From the cell containing the given text, extract its center point as (X, Y) coordinate. 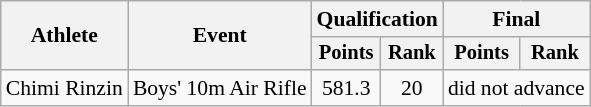
Event (220, 36)
Athlete (64, 36)
20 (412, 88)
Final (516, 19)
581.3 (346, 88)
Boys' 10m Air Rifle (220, 88)
Chimi Rinzin (64, 88)
Qualification (378, 19)
did not advance (516, 88)
